Scan for the cell matching the given text and deliver its [X, Y] coordinate at center. 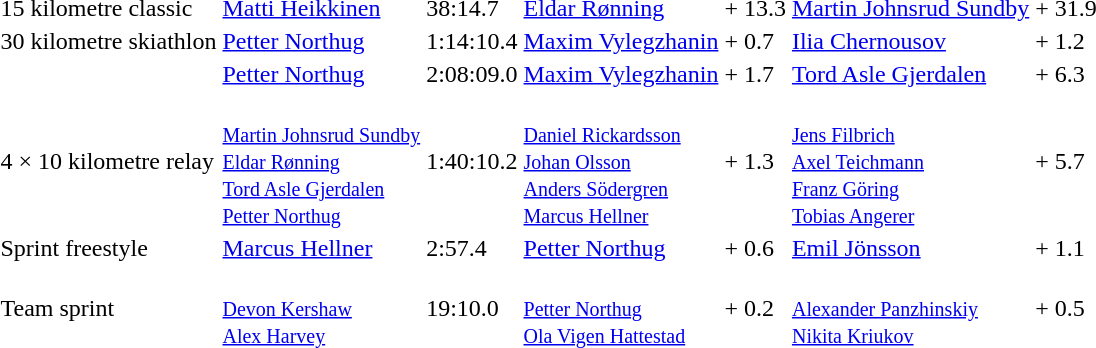
+ 1.3 [756, 161]
1:14:10.4 [472, 41]
1:40:10.2 [472, 161]
+ 0.7 [756, 41]
2:57.4 [472, 248]
Tord Asle Gjerdalen [910, 74]
2:08:09.0 [472, 74]
Martin Johnsrud SundbyEldar RønningTord Asle GjerdalenPetter Northug [322, 161]
Jens FilbrichAxel TeichmannFranz GöringTobias Angerer [910, 161]
+ 1.7 [756, 74]
+ 0.6 [756, 248]
Emil Jönsson [910, 248]
Marcus Hellner [322, 248]
Daniel RickardssonJohan OlssonAnders SödergrenMarcus Hellner [621, 161]
Ilia Chernousov [910, 41]
